Determine the (X, Y) coordinate at the center of the cell enclosing the given text.  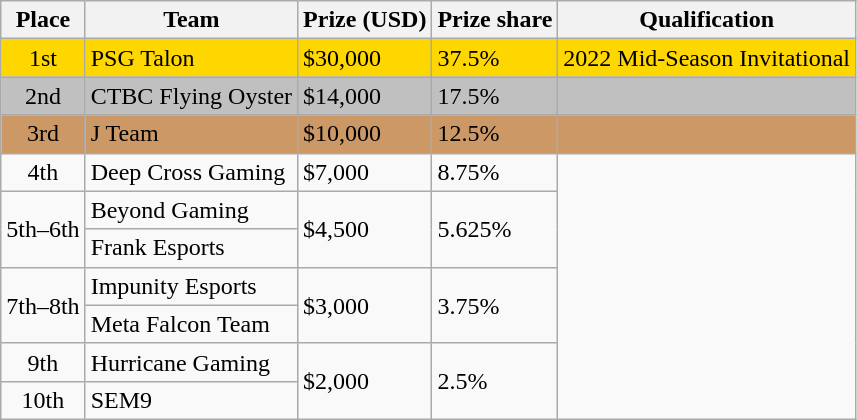
Qualification (707, 20)
$14,000 (365, 96)
8.75% (495, 172)
2nd (43, 96)
10th (43, 400)
Prize (USD) (365, 20)
3.75% (495, 305)
Hurricane Gaming (191, 362)
Prize share (495, 20)
12.5% (495, 134)
CTBC Flying Oyster (191, 96)
SEM9 (191, 400)
Frank Esports (191, 248)
37.5% (495, 58)
Meta Falcon Team (191, 324)
$4,500 (365, 229)
2022 Mid-Season Invitational (707, 58)
3rd (43, 134)
$2,000 (365, 381)
Place (43, 20)
Beyond Gaming (191, 210)
17.5% (495, 96)
$3,000 (365, 305)
7th–8th (43, 305)
5th–6th (43, 229)
5.625% (495, 229)
J Team (191, 134)
PSG Talon (191, 58)
1st (43, 58)
Deep Cross Gaming (191, 172)
$10,000 (365, 134)
Impunity Esports (191, 286)
9th (43, 362)
2.5% (495, 381)
$7,000 (365, 172)
$30,000 (365, 58)
Team (191, 20)
4th (43, 172)
